Detect which cell encompasses the target text, then output its [x, y] center coordinate. 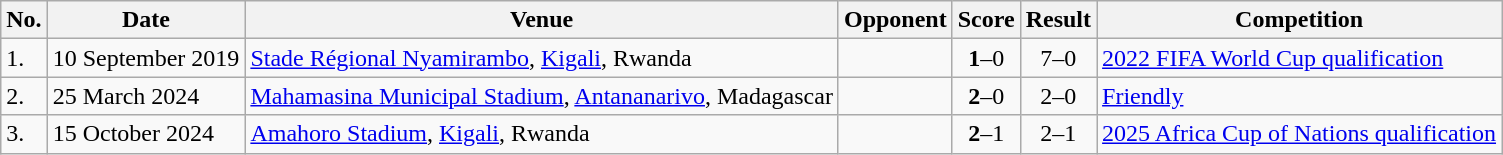
No. [24, 20]
Result [1058, 20]
2025 Africa Cup of Nations qualification [1300, 134]
7–0 [1058, 58]
Opponent [895, 20]
Mahamasina Municipal Stadium, Antananarivo, Madagascar [542, 96]
25 March 2024 [146, 96]
Venue [542, 20]
10 September 2019 [146, 58]
1–0 [986, 58]
Amahoro Stadium, Kigali, Rwanda [542, 134]
Score [986, 20]
2. [24, 96]
1. [24, 58]
2022 FIFA World Cup qualification [1300, 58]
Date [146, 20]
15 October 2024 [146, 134]
Stade Régional Nyamirambo, Kigali, Rwanda [542, 58]
Competition [1300, 20]
3. [24, 134]
Friendly [1300, 96]
